Scan for the cell matching the given text and deliver its (x, y) coordinate at center. 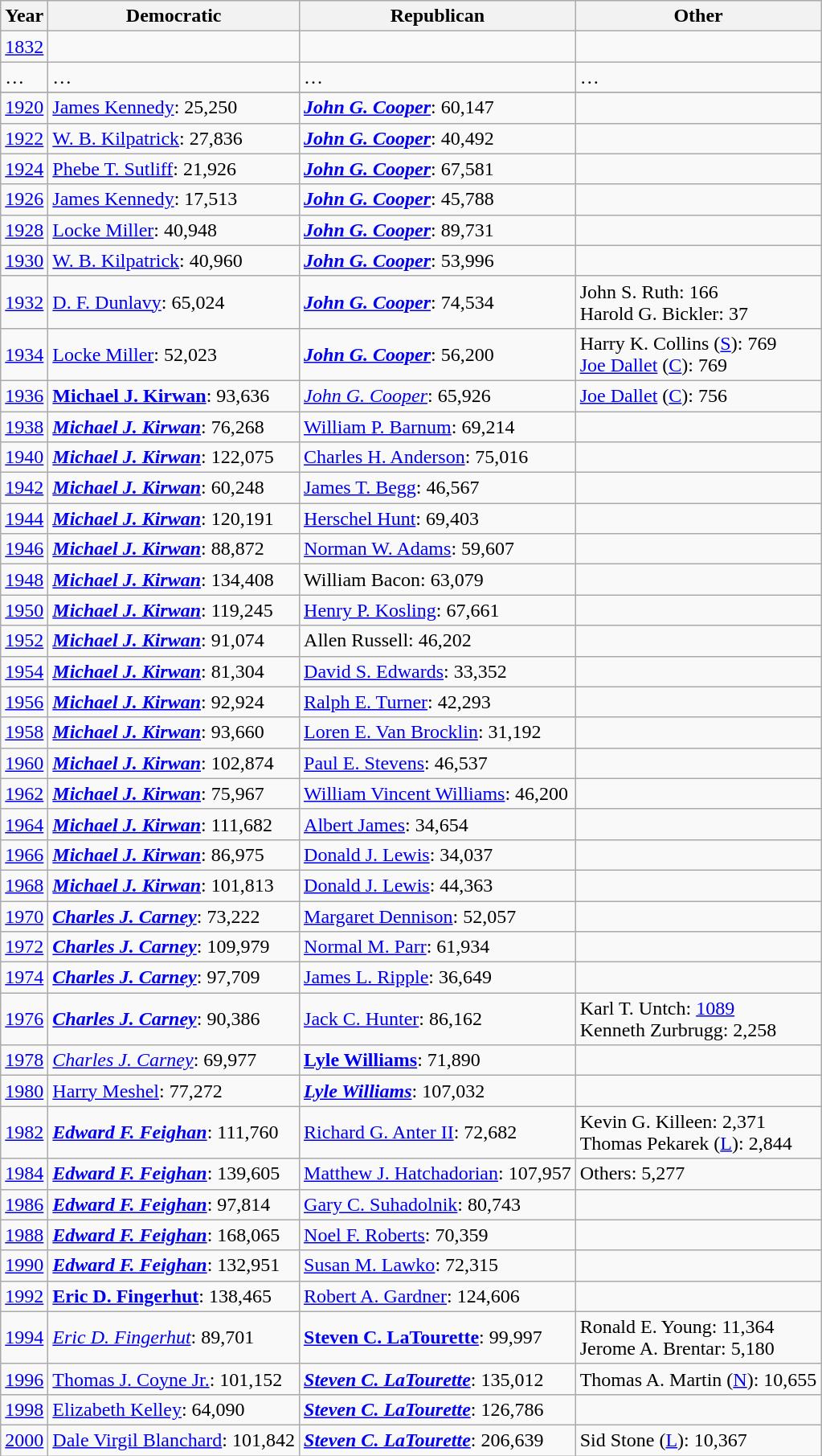
Sid Stone (L): 10,367 (698, 1440)
1956 (24, 702)
Others: 5,277 (698, 1174)
Dale Virgil Blanchard: 101,842 (174, 1440)
1970 (24, 916)
Michael J. Kirwan: 134,408 (174, 580)
1924 (24, 169)
John S. Ruth: 166Harold G. Bickler: 37 (698, 302)
Normal M. Parr: 61,934 (438, 947)
W. B. Kilpatrick: 40,960 (174, 260)
James Kennedy: 25,250 (174, 108)
1922 (24, 138)
Michael J. Kirwan: 120,191 (174, 519)
1920 (24, 108)
1942 (24, 488)
Ronald E. Young: 11,364Jerome A. Brentar: 5,180 (698, 1338)
Jack C. Hunter: 86,162 (438, 1019)
Michael J. Kirwan: 75,967 (174, 794)
David S. Edwards: 33,352 (438, 671)
Michael J. Kirwan: 119,245 (174, 610)
Charles J. Carney: 97,709 (174, 978)
1954 (24, 671)
William P. Barnum: 69,214 (438, 427)
John G. Cooper: 40,492 (438, 138)
Thomas J. Coyne Jr.: 101,152 (174, 1379)
William Bacon: 63,079 (438, 580)
Ralph E. Turner: 42,293 (438, 702)
1996 (24, 1379)
John G. Cooper: 65,926 (438, 396)
Locke Miller: 40,948 (174, 230)
Henry P. Kosling: 67,661 (438, 610)
Edward F. Feighan: 168,065 (174, 1235)
Eric D. Fingerhut: 89,701 (174, 1338)
Republican (438, 16)
Thomas A. Martin (N): 10,655 (698, 1379)
Norman W. Adams: 59,607 (438, 549)
1938 (24, 427)
1978 (24, 1060)
1962 (24, 794)
1984 (24, 1174)
Steven C. LaTourette: 206,639 (438, 1440)
Lyle Williams: 71,890 (438, 1060)
Elizabeth Kelley: 64,090 (174, 1409)
Paul E. Stevens: 46,537 (438, 763)
Other (698, 16)
1966 (24, 855)
Donald J. Lewis: 44,363 (438, 885)
Michael J. Kirwan: 91,074 (174, 641)
Michael J. Kirwan: 93,660 (174, 732)
Michael J. Kirwan: 76,268 (174, 427)
Noel F. Roberts: 70,359 (438, 1235)
1980 (24, 1091)
D. F. Dunlavy: 65,024 (174, 302)
W. B. Kilpatrick: 27,836 (174, 138)
Charles J. Carney: 69,977 (174, 1060)
Eric D. Fingerhut: 138,465 (174, 1296)
1972 (24, 947)
John G. Cooper: 60,147 (438, 108)
Michael J. Kirwan: 60,248 (174, 488)
1998 (24, 1409)
Steven C. LaTourette: 99,997 (438, 1338)
1964 (24, 824)
Michael J. Kirwan: 93,636 (174, 396)
1926 (24, 199)
Democratic (174, 16)
Charles H. Anderson: 75,016 (438, 457)
Steven C. LaTourette: 135,012 (438, 1379)
1934 (24, 354)
John G. Cooper: 56,200 (438, 354)
1988 (24, 1235)
Michael J. Kirwan: 86,975 (174, 855)
Loren E. Van Brocklin: 31,192 (438, 732)
1986 (24, 1204)
Donald J. Lewis: 34,037 (438, 855)
1960 (24, 763)
Herschel Hunt: 69,403 (438, 519)
John G. Cooper: 89,731 (438, 230)
Joe Dallet (C): 756 (698, 396)
1948 (24, 580)
2000 (24, 1440)
James L. Ripple: 36,649 (438, 978)
1930 (24, 260)
Year (24, 16)
John G. Cooper: 53,996 (438, 260)
Richard G. Anter II: 72,682 (438, 1132)
Michael J. Kirwan: 88,872 (174, 549)
Edward F. Feighan: 111,760 (174, 1132)
Karl T. Untch: 1089Kenneth Zurbrugg: 2,258 (698, 1019)
Michael J. Kirwan: 101,813 (174, 885)
Harry Meshel: 77,272 (174, 1091)
1944 (24, 519)
Michael J. Kirwan: 122,075 (174, 457)
1928 (24, 230)
1994 (24, 1338)
1982 (24, 1132)
William Vincent Williams: 46,200 (438, 794)
Michael J. Kirwan: 81,304 (174, 671)
Edward F. Feighan: 132,951 (174, 1265)
Steven C. LaTourette: 126,786 (438, 1409)
1936 (24, 396)
John G. Cooper: 67,581 (438, 169)
Lyle Williams: 107,032 (438, 1091)
Matthew J. Hatchadorian: 107,957 (438, 1174)
Michael J. Kirwan: 102,874 (174, 763)
1990 (24, 1265)
1932 (24, 302)
James T. Begg: 46,567 (438, 488)
1968 (24, 885)
1952 (24, 641)
Charles J. Carney: 73,222 (174, 916)
1974 (24, 978)
Edward F. Feighan: 139,605 (174, 1174)
James Kennedy: 17,513 (174, 199)
1958 (24, 732)
1940 (24, 457)
1946 (24, 549)
John G. Cooper: 45,788 (438, 199)
Susan M. Lawko: 72,315 (438, 1265)
Phebe T. Sutliff: 21,926 (174, 169)
Margaret Dennison: 52,057 (438, 916)
Gary C. Suhadolnik: 80,743 (438, 1204)
1832 (24, 47)
Albert James: 34,654 (438, 824)
Locke Miller: 52,023 (174, 354)
Kevin G. Killeen: 2,371Thomas Pekarek (L): 2,844 (698, 1132)
1976 (24, 1019)
Michael J. Kirwan: 92,924 (174, 702)
Michael J. Kirwan: 111,682 (174, 824)
Edward F. Feighan: 97,814 (174, 1204)
Harry K. Collins (S): 769Joe Dallet (C): 769 (698, 354)
1992 (24, 1296)
Charles J. Carney: 90,386 (174, 1019)
John G. Cooper: 74,534 (438, 302)
Allen Russell: 46,202 (438, 641)
Robert A. Gardner: 124,606 (438, 1296)
1950 (24, 610)
Charles J. Carney: 109,979 (174, 947)
